Pinpoint the cell where the given text exists, returning its [X, Y] midpoint coordinate. 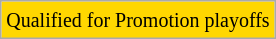
Qualified for Promotion playoffs [138, 20]
